Detect which cell encompasses the target text, then output its (X, Y) center coordinate. 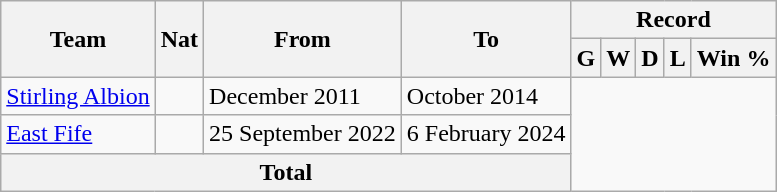
Total (286, 172)
October 2014 (486, 96)
Record (674, 20)
L (678, 58)
Win % (734, 58)
December 2011 (303, 96)
Stirling Albion (78, 96)
From (303, 39)
Team (78, 39)
To (486, 39)
G (586, 58)
Nat (179, 39)
D (650, 58)
25 September 2022 (303, 134)
W (618, 58)
6 February 2024 (486, 134)
East Fife (78, 134)
